From the cell containing the given text, extract its center point as [X, Y] coordinate. 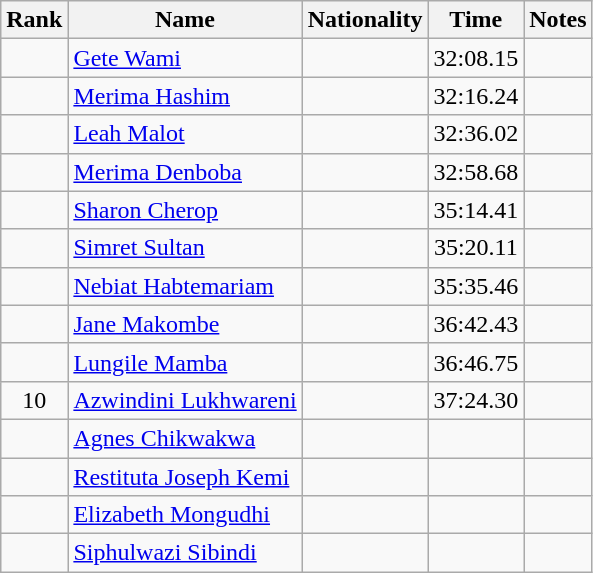
36:42.43 [476, 324]
Name [185, 20]
32:58.68 [476, 172]
10 [34, 400]
Siphulwazi Sibindi [185, 553]
32:16.24 [476, 96]
Time [476, 20]
Elizabeth Mongudhi [185, 515]
Merima Hashim [185, 96]
37:24.30 [476, 400]
Rank [34, 20]
36:46.75 [476, 362]
Restituta Joseph Kemi [185, 477]
Leah Malot [185, 134]
Agnes Chikwakwa [185, 438]
32:36.02 [476, 134]
Azwindini Lukhwareni [185, 400]
Notes [558, 20]
Nebiat Habtemariam [185, 286]
Lungile Mamba [185, 362]
32:08.15 [476, 58]
Simret Sultan [185, 248]
35:14.41 [476, 210]
35:20.11 [476, 248]
Merima Denboba [185, 172]
Nationality [365, 20]
Sharon Cherop [185, 210]
Gete Wami [185, 58]
35:35.46 [476, 286]
Jane Makombe [185, 324]
